Return (x, y) of the center of cell containing provided text 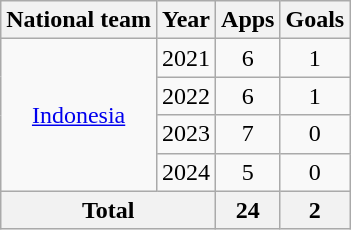
5 (248, 172)
2 (315, 210)
Goals (315, 20)
National team (79, 20)
Year (186, 20)
Indonesia (79, 115)
2021 (186, 58)
2023 (186, 134)
24 (248, 210)
2022 (186, 96)
2024 (186, 172)
Apps (248, 20)
7 (248, 134)
Total (108, 210)
